Identify which cell holds the provided text, then report its [X, Y] central coordinate. 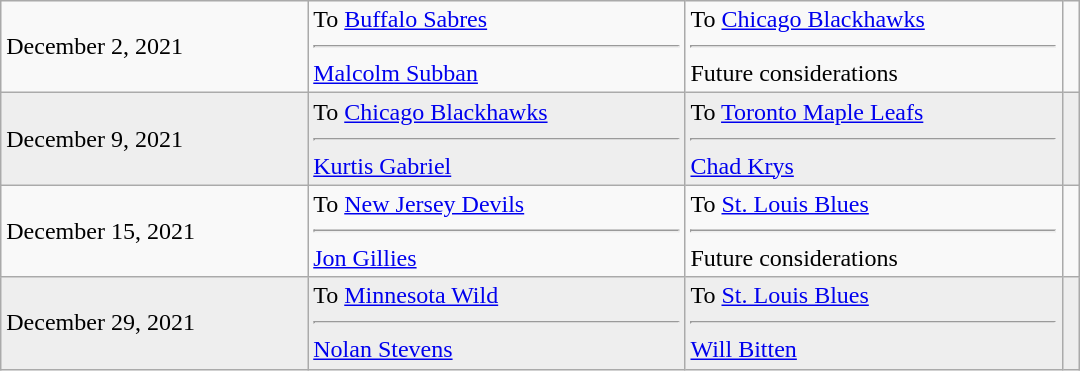
December 9, 2021 [154, 139]
To New Jersey DevilsJon Gillies [496, 231]
December 29, 2021 [154, 323]
To Toronto Maple LeafsChad Krys [874, 139]
To Minnesota WildNolan Stevens [496, 323]
To Chicago BlackhawksFuture considerations [874, 47]
To St. Louis BluesWill Bitten [874, 323]
To Buffalo SabresMalcolm Subban [496, 47]
To Chicago BlackhawksKurtis Gabriel [496, 139]
December 15, 2021 [154, 231]
December 2, 2021 [154, 47]
To St. Louis BluesFuture considerations [874, 231]
